Find where the given text appears and provide that cell's center as (x, y) coordinate. 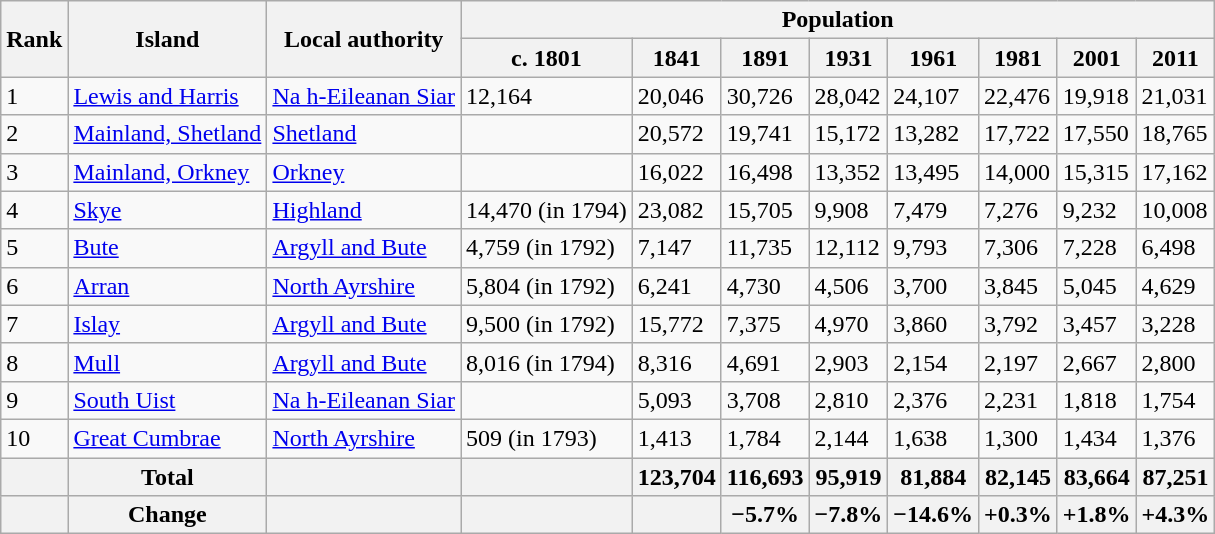
1931 (848, 58)
6,241 (676, 286)
Total (168, 477)
Local authority (364, 39)
Skye (168, 210)
8,016 (in 1794) (547, 362)
17,162 (1176, 172)
7 (34, 324)
4,970 (848, 324)
19,918 (1096, 96)
1,376 (1176, 438)
Arran (168, 286)
1961 (934, 58)
Highland (364, 210)
3,845 (1018, 286)
20,572 (676, 134)
7,306 (1018, 248)
10 (34, 438)
1841 (676, 58)
13,352 (848, 172)
12,164 (547, 96)
20,046 (676, 96)
c. 1801 (547, 58)
1,638 (934, 438)
9,908 (848, 210)
2,144 (848, 438)
Mainland, Orkney (168, 172)
4,759 (in 1792) (547, 248)
2,376 (934, 400)
15,172 (848, 134)
82,145 (1018, 477)
3 (34, 172)
−5.7% (765, 515)
3,860 (934, 324)
13,495 (934, 172)
Great Cumbrae (168, 438)
21,031 (1176, 96)
Orkney (364, 172)
7,228 (1096, 248)
13,282 (934, 134)
24,107 (934, 96)
−14.6% (934, 515)
4,730 (765, 286)
2,810 (848, 400)
1,784 (765, 438)
2,197 (1018, 362)
2011 (1176, 58)
Islay (168, 324)
1,754 (1176, 400)
10,008 (1176, 210)
18,765 (1176, 134)
2,231 (1018, 400)
1891 (765, 58)
2,800 (1176, 362)
7,147 (676, 248)
9,793 (934, 248)
5,093 (676, 400)
8 (34, 362)
7,479 (934, 210)
4,691 (765, 362)
3,457 (1096, 324)
7,375 (765, 324)
Shetland (364, 134)
1 (34, 96)
3,792 (1018, 324)
2,903 (848, 362)
14,470 (in 1794) (547, 210)
Population (838, 20)
Island (168, 39)
116,693 (765, 477)
Rank (34, 39)
509 (in 1793) (547, 438)
+4.3% (1176, 515)
Mull (168, 362)
28,042 (848, 96)
5,045 (1096, 286)
6,498 (1176, 248)
4,629 (1176, 286)
7,276 (1018, 210)
15,772 (676, 324)
South Uist (168, 400)
19,741 (765, 134)
9,232 (1096, 210)
23,082 (676, 210)
2,154 (934, 362)
16,022 (676, 172)
15,705 (765, 210)
Bute (168, 248)
17,550 (1096, 134)
87,251 (1176, 477)
9 (34, 400)
1,300 (1018, 438)
Lewis and Harris (168, 96)
15,315 (1096, 172)
5 (34, 248)
11,735 (765, 248)
83,664 (1096, 477)
123,704 (676, 477)
9,500 (in 1792) (547, 324)
Mainland, Shetland (168, 134)
1,413 (676, 438)
+0.3% (1018, 515)
17,722 (1018, 134)
−7.8% (848, 515)
1,434 (1096, 438)
1981 (1018, 58)
3,228 (1176, 324)
5,804 (in 1792) (547, 286)
81,884 (934, 477)
14,000 (1018, 172)
4 (34, 210)
12,112 (848, 248)
3,708 (765, 400)
6 (34, 286)
+1.8% (1096, 515)
4,506 (848, 286)
30,726 (765, 96)
2001 (1096, 58)
Change (168, 515)
2,667 (1096, 362)
8,316 (676, 362)
16,498 (765, 172)
22,476 (1018, 96)
1,818 (1096, 400)
2 (34, 134)
95,919 (848, 477)
3,700 (934, 286)
